Extract the [x, y] coordinate from the center of the cell holding the provided text.  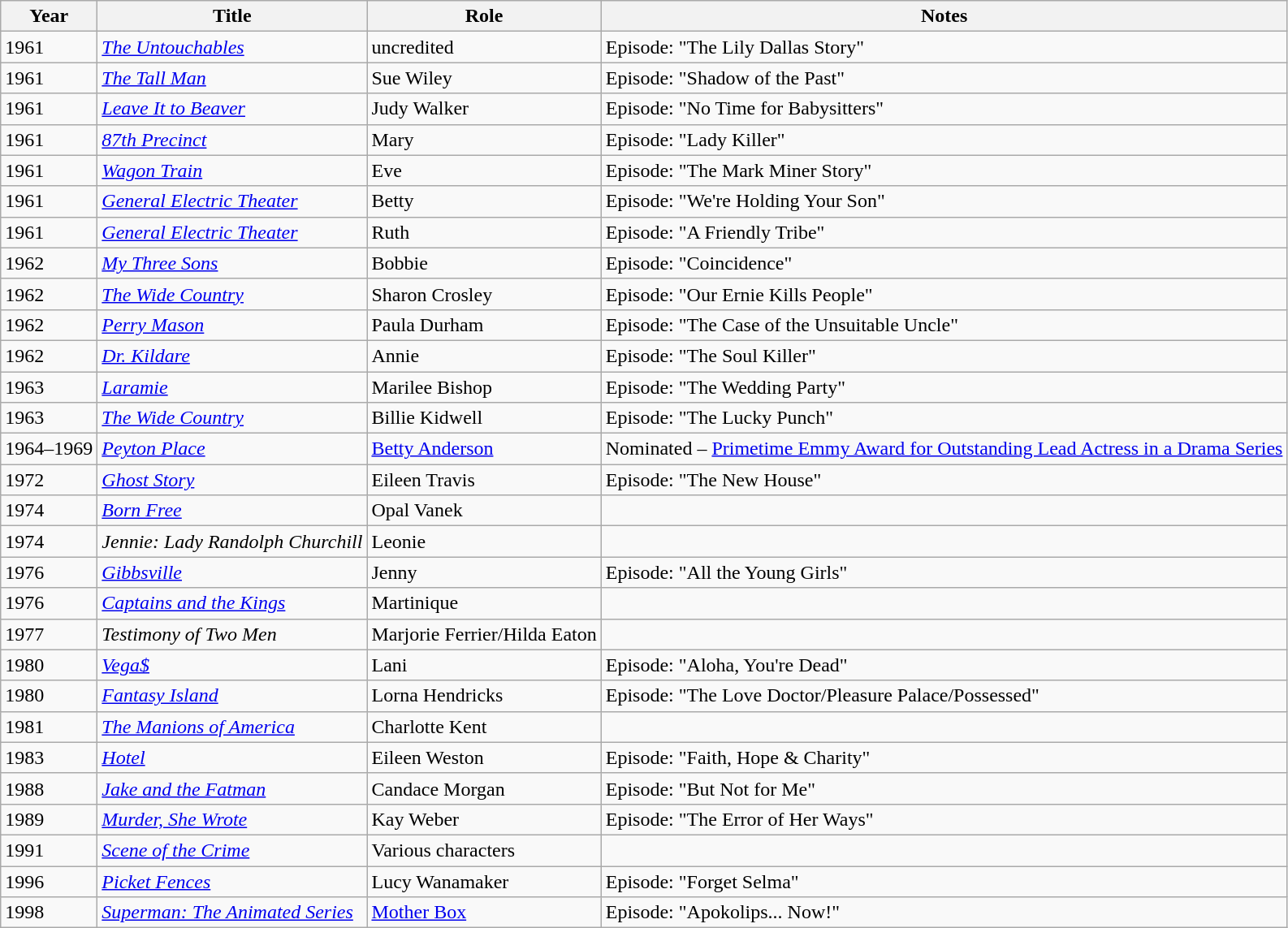
Episode: "Coincidence" [944, 263]
Episode: "Lady Killer" [944, 140]
Role [484, 16]
Murder, She Wrote [232, 819]
Dr. Kildare [232, 356]
Bobbie [484, 263]
Betty Anderson [484, 449]
Episode: "But Not for Me" [944, 788]
Episode: "The Case of the Unsuitable Uncle" [944, 325]
Leave It to Beaver [232, 109]
Title [232, 16]
Notes [944, 16]
Lucy Wanamaker [484, 881]
uncredited [484, 47]
Marilee Bishop [484, 387]
The Manions of America [232, 727]
Episode: "A Friendly Tribe" [944, 232]
Betty [484, 201]
Charlotte Kent [484, 727]
Episode: "All the Young Girls" [944, 572]
1983 [49, 758]
Episode: "Shadow of the Past" [944, 78]
1989 [49, 819]
87th Precinct [232, 140]
Eileen Travis [484, 480]
Superman: The Animated Series [232, 913]
Scene of the Crime [232, 850]
Episode: "We're Holding Your Son" [944, 201]
Lorna Hendricks [484, 696]
Jenny [484, 572]
1972 [49, 480]
Opal Vanek [484, 511]
1988 [49, 788]
Episode: "The Lily Dallas Story" [944, 47]
Peyton Place [232, 449]
1964–1969 [49, 449]
Episode: "The Soul Killer" [944, 356]
Episode: "The Mark Miner Story" [944, 170]
Marjorie Ferrier/Hilda Eaton [484, 634]
Jennie: Lady Randolph Churchill [232, 542]
Episode: "Apokolips... Now!" [944, 913]
Billie Kidwell [484, 418]
Mother Box [484, 913]
Fantasy Island [232, 696]
Episode: "The New House" [944, 480]
Nominated – Primetime Emmy Award for Outstanding Lead Actress in a Drama Series [944, 449]
Episode: "The Lucky Punch" [944, 418]
Episode: "No Time for Babysitters" [944, 109]
Testimony of Two Men [232, 634]
The Tall Man [232, 78]
My Three Sons [232, 263]
Year [49, 16]
Judy Walker [484, 109]
Episode: "The Wedding Party" [944, 387]
Eileen Weston [484, 758]
Eve [484, 170]
Lani [484, 665]
The Untouchables [232, 47]
1981 [49, 727]
Episode: "Faith, Hope & Charity" [944, 758]
Annie [484, 356]
Laramie [232, 387]
Various characters [484, 850]
Picket Fences [232, 881]
Sharon Crosley [484, 294]
Episode: "The Error of Her Ways" [944, 819]
Kay Weber [484, 819]
Vega$ [232, 665]
1996 [49, 881]
Ghost Story [232, 480]
Episode: "The Love Doctor/Pleasure Palace/Possessed" [944, 696]
Episode: "Forget Selma" [944, 881]
Gibbsville [232, 572]
Ruth [484, 232]
Hotel [232, 758]
Episode: "Aloha, You're Dead" [944, 665]
Captains and the Kings [232, 603]
Wagon Train [232, 170]
Sue Wiley [484, 78]
Born Free [232, 511]
Perry Mason [232, 325]
Candace Morgan [484, 788]
Paula Durham [484, 325]
Episode: "Our Ernie Kills People" [944, 294]
Martinique [484, 603]
1998 [49, 913]
1977 [49, 634]
Mary [484, 140]
1991 [49, 850]
Jake and the Fatman [232, 788]
Leonie [484, 542]
